Provide the [x, y] coordinate of the cell's center where the given text is located.  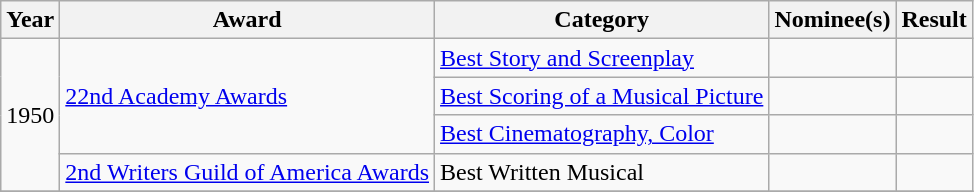
Best Scoring of a Musical Picture [602, 96]
Category [602, 20]
Best Cinematography, Color [602, 134]
1950 [30, 115]
Nominee(s) [832, 20]
2nd Writers Guild of America Awards [248, 172]
22nd Academy Awards [248, 96]
Best Written Musical [602, 172]
Award [248, 20]
Result [934, 20]
Year [30, 20]
Best Story and Screenplay [602, 58]
